Output the (x, y) coordinate of the center of the cell containing the given text.  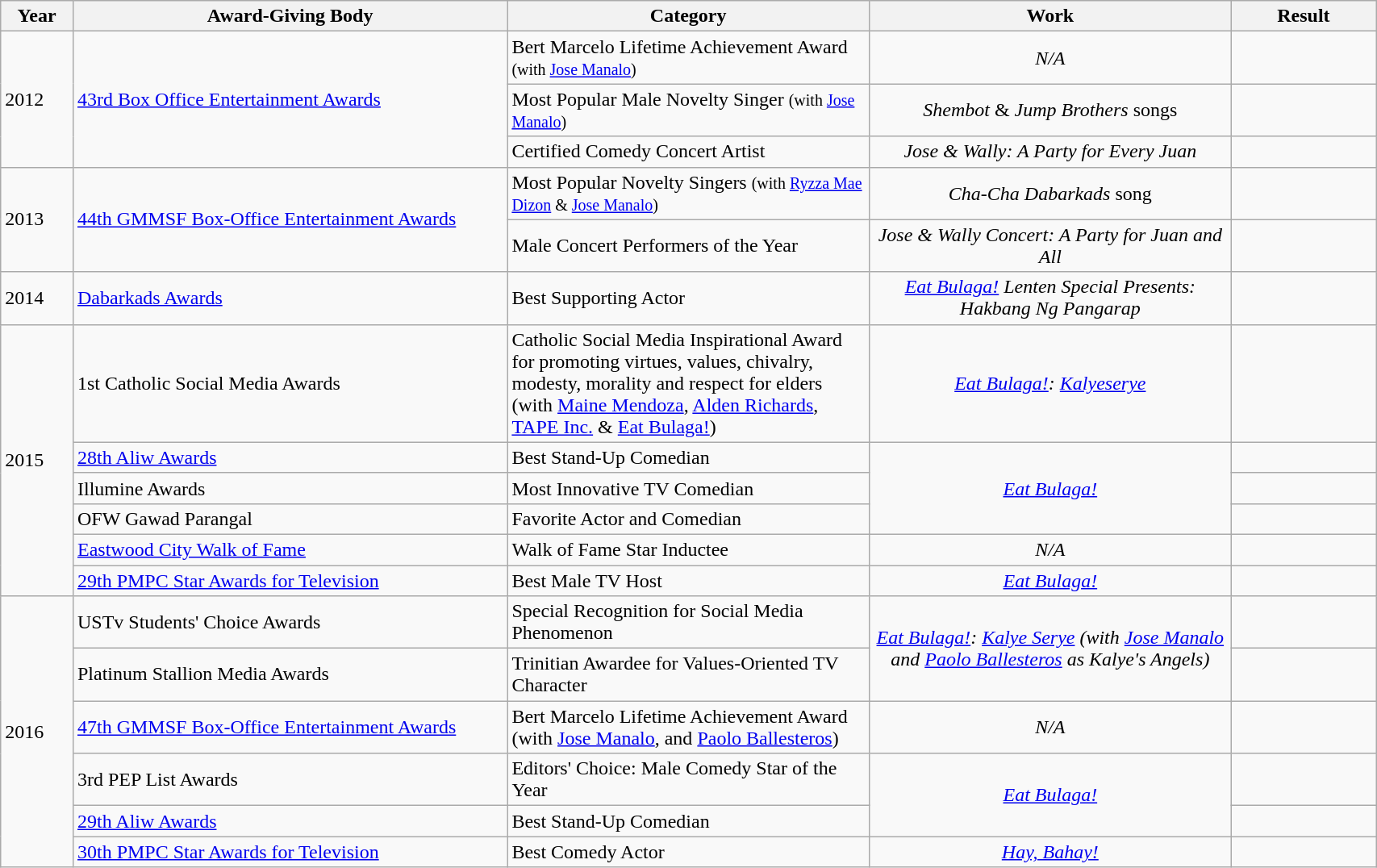
29th Aliw Awards (290, 821)
Award-Giving Body (290, 16)
30th PMPC Star Awards for Television (290, 852)
2013 (37, 219)
Most Popular Male Novelty Singer (with Jose Manalo) (689, 110)
Dabarkads Awards (290, 298)
Best Male TV Host (689, 580)
47th GMMSF Box-Office Entertainment Awards (290, 728)
Eat Bulaga!: Kalyeserye (1050, 383)
29th PMPC Star Awards for Television (290, 580)
2012 (37, 99)
Special Recognition for Social Media Phenomenon (689, 623)
Best Supporting Actor (689, 298)
Bert Marcelo Lifetime Achievement Award (with Jose Manalo, and Paolo Ballesteros) (689, 728)
Work (1050, 16)
Male Concert Performers of the Year (689, 245)
Certified Comedy Concert Artist (689, 152)
Eat Bulaga! Lenten Special Presents: Hakbang Ng Pangarap (1050, 298)
2014 (37, 298)
Walk of Fame Star Inductee (689, 549)
Eat Bulaga!: Kalye Serye (with Jose Manalo and Paolo Ballesteros as Kalye's Angels) (1050, 649)
USTv Students' Choice Awards (290, 623)
Bert Marcelo Lifetime Achievement Award (with Jose Manalo) (689, 58)
1st Catholic Social Media Awards (290, 383)
Jose & Wally Concert: A Party for Juan and All (1050, 245)
Result (1304, 16)
Best Comedy Actor (689, 852)
43rd Box Office Entertainment Awards (290, 99)
2015 (37, 460)
OFW Gawad Parangal (290, 519)
Most Innovative TV Comedian (689, 488)
Jose & Wally: A Party for Every Juan (1050, 152)
Shembot & Jump Brothers songs (1050, 110)
2016 (37, 732)
3rd PEP List Awards (290, 779)
Editors' Choice: Male Comedy Star of the Year (689, 779)
Most Popular Novelty Singers (with Ryzza Mae Dizon & Jose Manalo) (689, 194)
Year (37, 16)
28th Aliw Awards (290, 457)
Category (689, 16)
Illumine Awards (290, 488)
Cha-Cha Dabarkads song (1050, 194)
Eastwood City Walk of Fame (290, 549)
44th GMMSF Box-Office Entertainment Awards (290, 219)
Trinitian Awardee for Values-Oriented TV Character (689, 674)
Favorite Actor and Comedian (689, 519)
Hay, Bahay! (1050, 852)
Platinum Stallion Media Awards (290, 674)
